Output the [X, Y] coordinate of the center of the cell containing the given text.  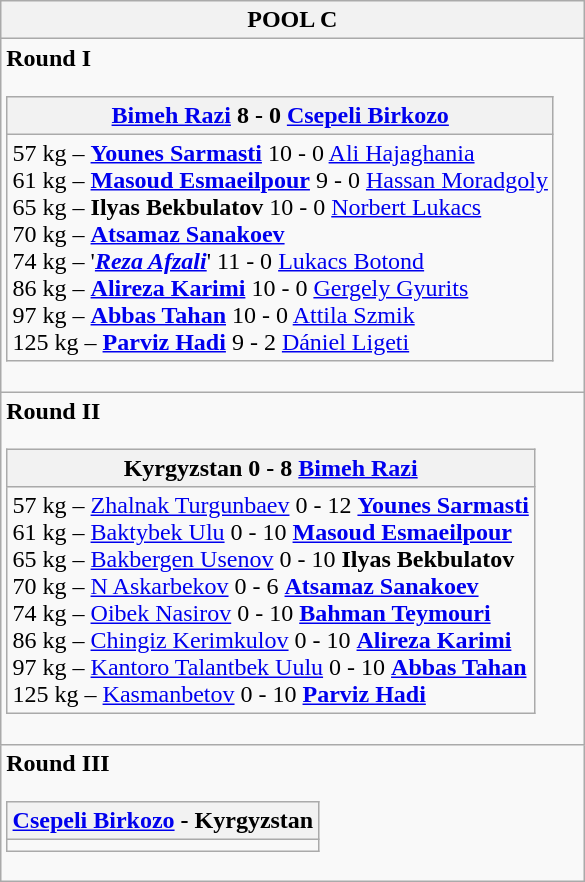
Round III Csepeli Birkozo - Kyrgyzstan [292, 812]
Kyrgyzstan 0 - 8 Bimeh Razi [270, 468]
POOL C [292, 20]
Bimeh Razi 8 - 0 Csepeli Birkozo [280, 115]
Csepeli Birkozo - Kyrgyzstan [163, 820]
